Output the (x, y) coordinate of the center of the cell containing the given text.  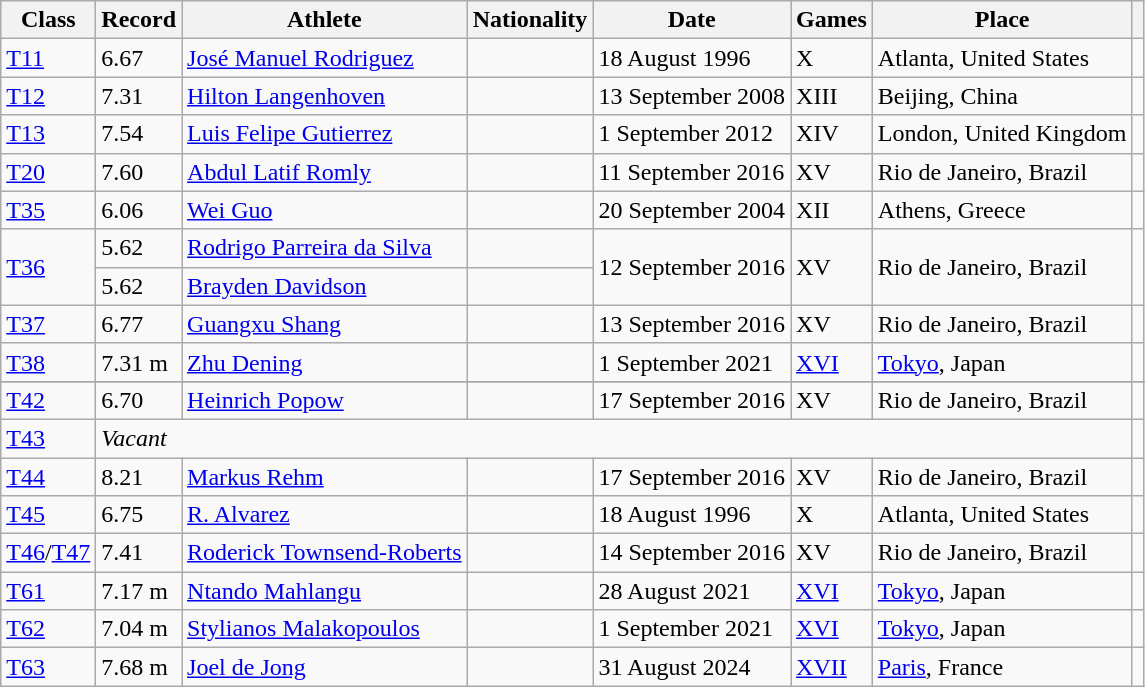
8.21 (139, 477)
Nationality (530, 20)
Roderick Townsend-Roberts (325, 553)
6.06 (139, 210)
T11 (48, 58)
20 September 2004 (692, 210)
T36 (48, 267)
R. Alvarez (325, 515)
T46/T47 (48, 553)
Class (48, 20)
London, United Kingdom (1002, 134)
7.68 m (139, 667)
Record (139, 20)
Rodrigo Parreira da Silva (325, 248)
Games (832, 20)
Athens, Greece (1002, 210)
Abdul Latif Romly (325, 172)
7.31 m (139, 362)
T44 (48, 477)
T61 (48, 591)
6.70 (139, 400)
Luis Felipe Gutierrez (325, 134)
7.41 (139, 553)
Paris, France (1002, 667)
T43 (48, 438)
13 September 2016 (692, 324)
12 September 2016 (692, 267)
Date (692, 20)
Place (1002, 20)
7.31 (139, 96)
T37 (48, 324)
7.60 (139, 172)
31 August 2024 (692, 667)
T35 (48, 210)
11 September 2016 (692, 172)
T45 (48, 515)
6.67 (139, 58)
28 August 2021 (692, 591)
XVII (832, 667)
Markus Rehm (325, 477)
Athlete (325, 20)
Wei Guo (325, 210)
Guangxu Shang (325, 324)
XIV (832, 134)
T62 (48, 629)
T63 (48, 667)
7.17 m (139, 591)
Brayden Davidson (325, 286)
T42 (48, 400)
T20 (48, 172)
T12 (48, 96)
XIII (832, 96)
Stylianos Malakopoulos (325, 629)
13 September 2008 (692, 96)
T13 (48, 134)
José Manuel Rodriguez (325, 58)
Joel de Jong (325, 667)
1 September 2012 (692, 134)
Heinrich Popow (325, 400)
7.04 m (139, 629)
XII (832, 210)
Vacant (614, 438)
Ntando Mahlangu (325, 591)
14 September 2016 (692, 553)
Zhu Dening (325, 362)
Beijing, China (1002, 96)
6.75 (139, 515)
Hilton Langenhoven (325, 96)
6.77 (139, 324)
7.54 (139, 134)
T38 (48, 362)
